Extract the [X, Y] coordinate from the center of the cell holding the provided text.  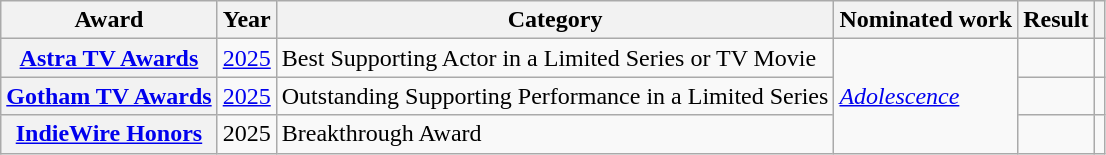
Best Supporting Actor in a Limited Series or TV Movie [555, 58]
Outstanding Supporting Performance in a Limited Series [555, 96]
Award [109, 20]
Astra TV Awards [109, 58]
Result [1056, 20]
Breakthrough Award [555, 134]
Adolescence [926, 96]
Nominated work [926, 20]
Category [555, 20]
Gotham TV Awards [109, 96]
Year [246, 20]
IndieWire Honors [109, 134]
